Return (X, Y) of the center of cell containing provided text 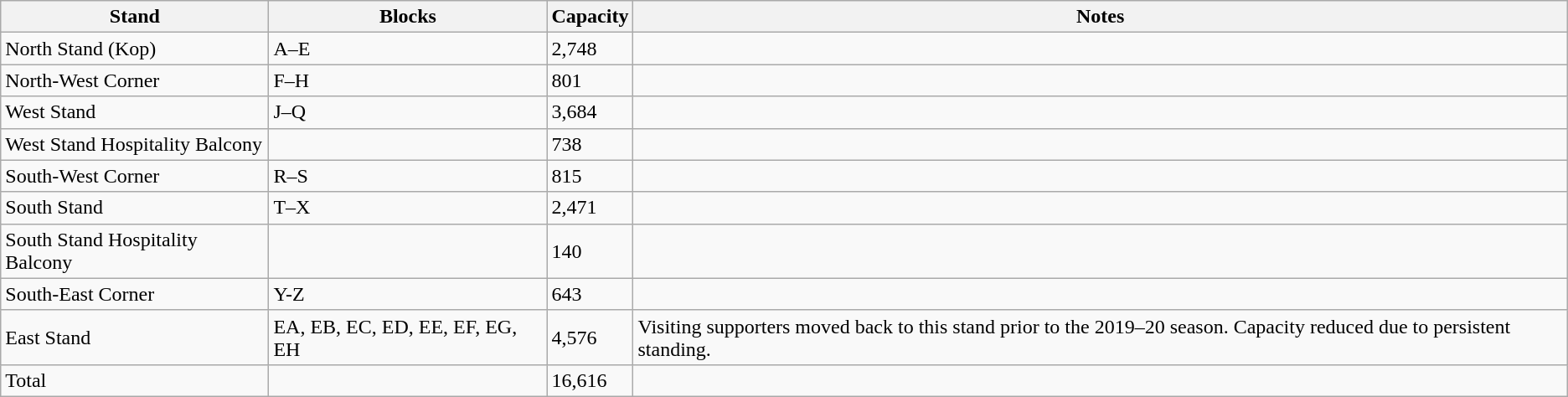
South Stand Hospitality Balcony (135, 251)
Visiting supporters moved back to this stand prior to the 2019–20 season. Capacity reduced due to persistent standing. (1101, 337)
South-East Corner (135, 294)
EA, EB, EC, ED, EE, EF, EG, EH (408, 337)
East Stand (135, 337)
815 (590, 176)
North-West Corner (135, 80)
North Stand (Kop) (135, 49)
T–X (408, 208)
643 (590, 294)
Blocks (408, 17)
3,684 (590, 112)
R–S (408, 176)
2,748 (590, 49)
South-West Corner (135, 176)
Y-Z (408, 294)
West Stand Hospitality Balcony (135, 144)
J–Q (408, 112)
Notes (1101, 17)
South Stand (135, 208)
F–H (408, 80)
A–E (408, 49)
2,471 (590, 208)
801 (590, 80)
West Stand (135, 112)
Total (135, 380)
4,576 (590, 337)
140 (590, 251)
16,616 (590, 380)
Capacity (590, 17)
738 (590, 144)
Stand (135, 17)
